Extract the [x, y] coordinate from the center of the cell holding the provided text.  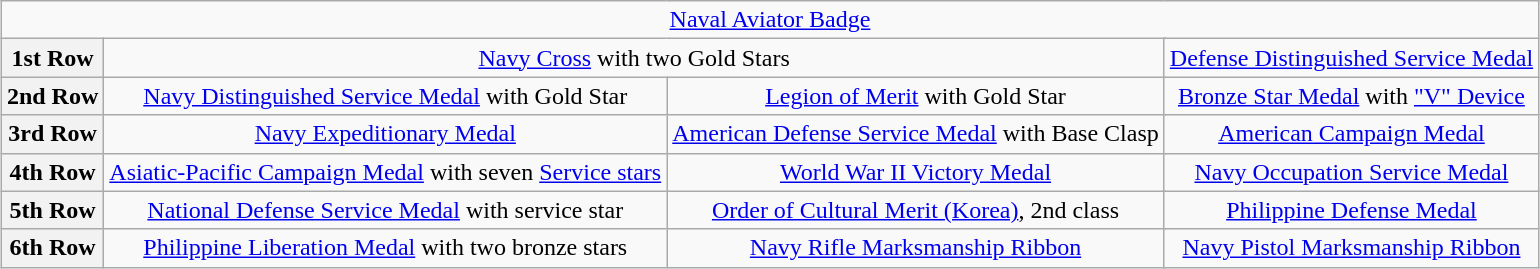
American Defense Service Medal with Base Clasp [916, 134]
World War II Victory Medal [916, 172]
Legion of Merit with Gold Star [916, 96]
4th Row [52, 172]
American Campaign Medal [1351, 134]
5th Row [52, 210]
Naval Aviator Badge [770, 20]
Asiatic-Pacific Campaign Medal with seven Service stars [386, 172]
Navy Rifle Marksmanship Ribbon [916, 248]
Navy Cross with two Gold Stars [634, 58]
Navy Distinguished Service Medal with Gold Star [386, 96]
1st Row [52, 58]
2nd Row [52, 96]
Philippine Defense Medal [1351, 210]
6th Row [52, 248]
Philippine Liberation Medal with two bronze stars [386, 248]
Defense Distinguished Service Medal [1351, 58]
Order of Cultural Merit (Korea), 2nd class [916, 210]
National Defense Service Medal with service star [386, 210]
Navy Occupation Service Medal [1351, 172]
Navy Expeditionary Medal [386, 134]
3rd Row [52, 134]
Navy Pistol Marksmanship Ribbon [1351, 248]
Bronze Star Medal with "V" Device [1351, 96]
